Provide the [x, y] coordinate of the cell's center where the given text is located.  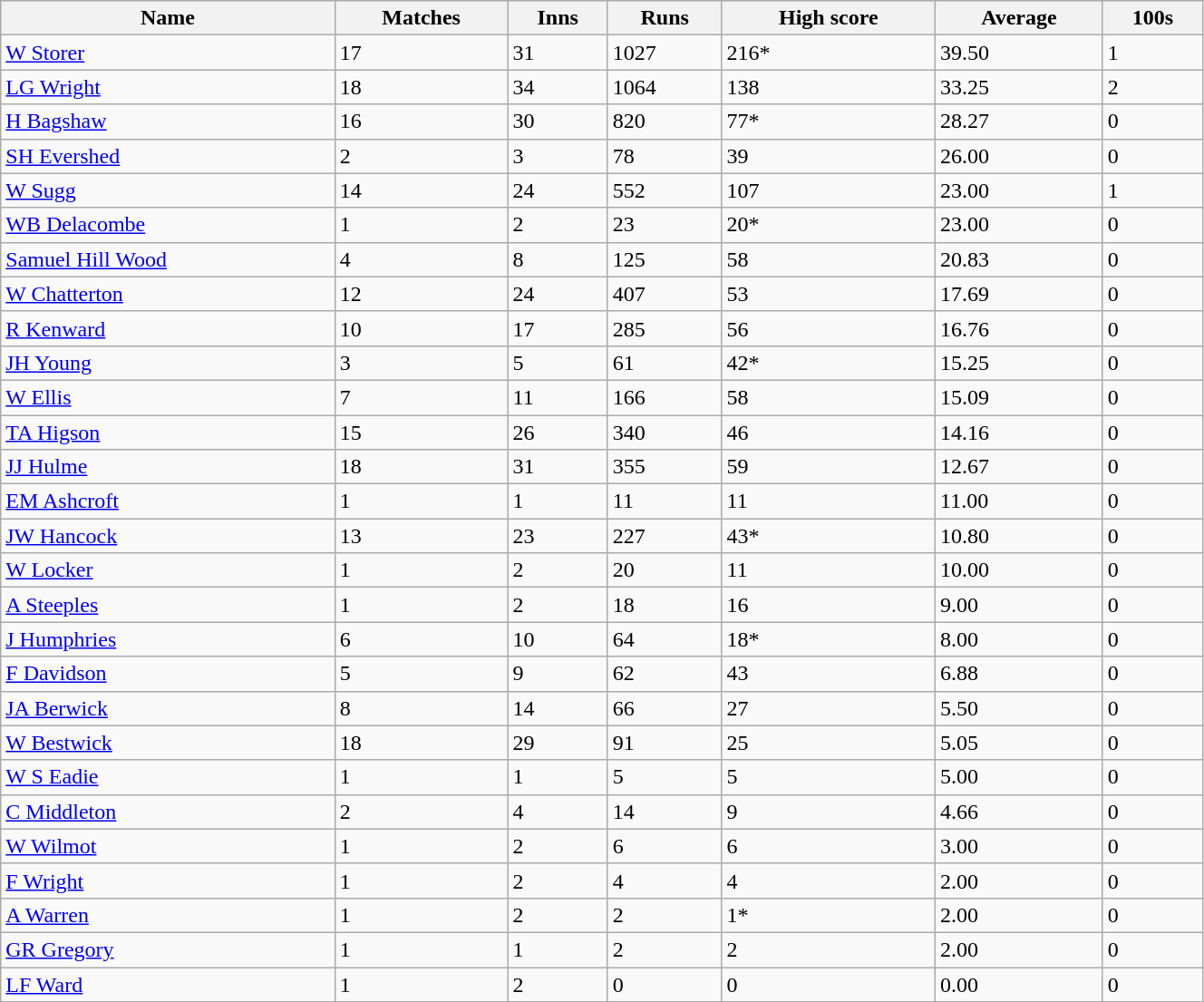
61 [665, 363]
355 [665, 467]
LF Ward [168, 984]
66 [665, 708]
17.69 [1019, 294]
EM Ashcroft [168, 501]
1027 [665, 53]
16.76 [1019, 328]
46 [829, 433]
11.00 [1019, 501]
1* [829, 915]
5.05 [1019, 743]
Inns [558, 18]
39 [829, 156]
F Davidson [168, 674]
5.00 [1019, 777]
Average [1019, 18]
10.80 [1019, 536]
59 [829, 467]
227 [665, 536]
W Chatterton [168, 294]
62 [665, 674]
H Bagshaw [168, 122]
15.09 [1019, 397]
W Storer [168, 53]
6.88 [1019, 674]
12.67 [1019, 467]
High score [829, 18]
JW Hancock [168, 536]
552 [665, 190]
78 [665, 156]
91 [665, 743]
26 [558, 433]
Name [168, 18]
30 [558, 122]
1064 [665, 87]
39.50 [1019, 53]
64 [665, 639]
12 [421, 294]
JH Young [168, 363]
WB Delacombe [168, 225]
5.50 [1019, 708]
20.83 [1019, 259]
R Kenward [168, 328]
8.00 [1019, 639]
Runs [665, 18]
W Bestwick [168, 743]
C Middleton [168, 812]
GR Gregory [168, 949]
14.16 [1019, 433]
42* [829, 363]
Samuel Hill Wood [168, 259]
SH Evershed [168, 156]
43* [829, 536]
W Sugg [168, 190]
TA Higson [168, 433]
34 [558, 87]
W Ellis [168, 397]
15 [421, 433]
7 [421, 397]
138 [829, 87]
20 [665, 570]
JJ Hulme [168, 467]
4.66 [1019, 812]
9.00 [1019, 605]
25 [829, 743]
216* [829, 53]
W Locker [168, 570]
20* [829, 225]
W S Eadie [168, 777]
285 [665, 328]
125 [665, 259]
18* [829, 639]
A Warren [168, 915]
56 [829, 328]
LG Wright [168, 87]
29 [558, 743]
33.25 [1019, 87]
100s [1152, 18]
3.00 [1019, 846]
77* [829, 122]
53 [829, 294]
28.27 [1019, 122]
F Wright [168, 880]
26.00 [1019, 156]
13 [421, 536]
A Steeples [168, 605]
407 [665, 294]
JA Berwick [168, 708]
J Humphries [168, 639]
43 [829, 674]
107 [829, 190]
W Wilmot [168, 846]
15.25 [1019, 363]
340 [665, 433]
820 [665, 122]
10.00 [1019, 570]
0.00 [1019, 984]
Matches [421, 18]
166 [665, 397]
27 [829, 708]
